Provide the (X, Y) coordinate of the cell's center where the given text is located.  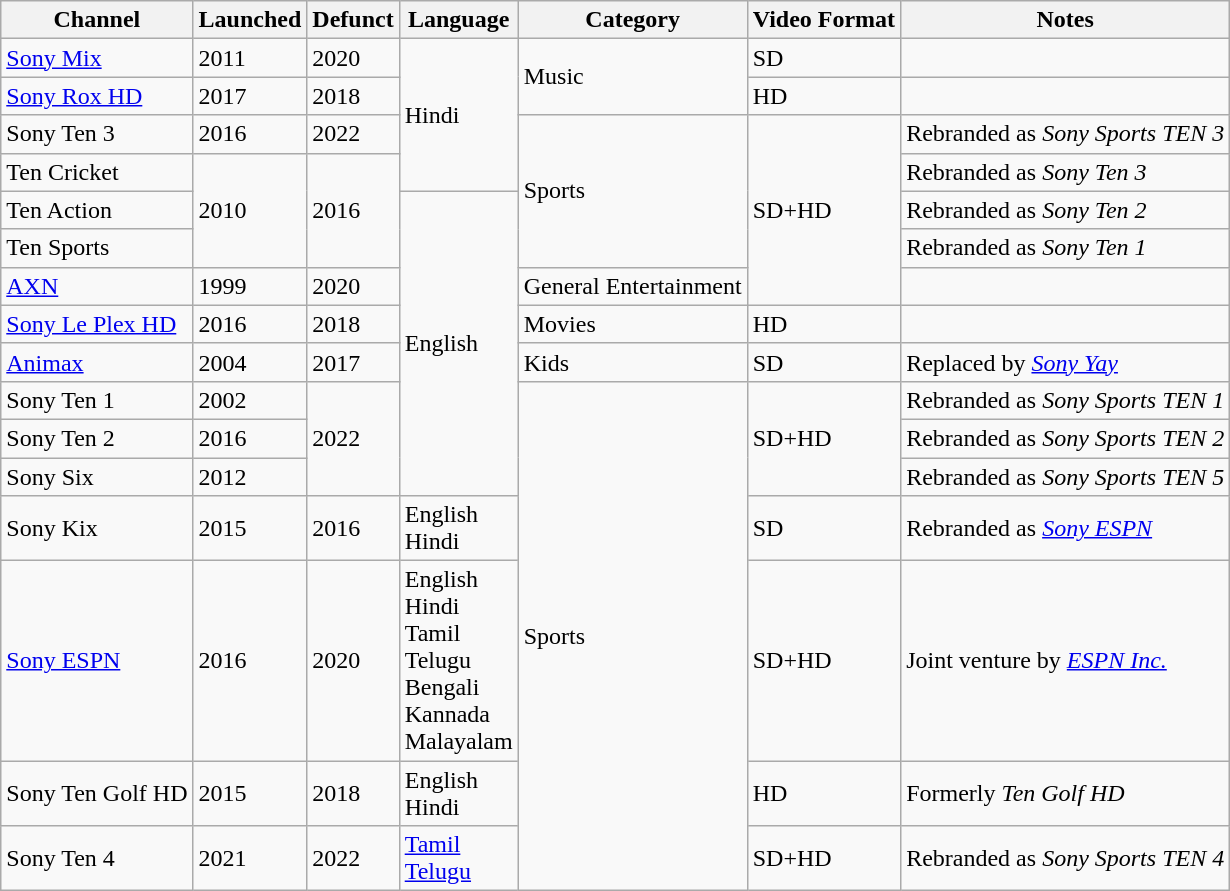
Sony Ten 1 (97, 400)
Rebranded as Sony ESPN (1066, 528)
TamilTelugu (458, 858)
Sony Le Plex HD (97, 324)
Sony Six (97, 477)
Kids (632, 362)
Language (458, 20)
General Entertainment (632, 286)
2011 (250, 58)
Ten Action (97, 210)
Channel (97, 20)
EnglishHindiTamilTeluguBengaliKannadaMalayalam (458, 661)
Rebranded as Sony Sports TEN 4 (1066, 858)
Rebranded as Sony Sports TEN 5 (1066, 477)
Rebranded as Sony Sports TEN 1 (1066, 400)
Formerly Ten Golf HD (1066, 794)
Movies (632, 324)
Sony Ten Golf HD (97, 794)
Joint venture by ESPN Inc. (1066, 661)
Defunct (353, 20)
Music (632, 77)
Sony Ten 4 (97, 858)
2010 (250, 210)
Hindi (458, 115)
2004 (250, 362)
AXN (97, 286)
Ten Cricket (97, 172)
Sony Ten 3 (97, 134)
Rebranded as Sony Sports TEN 2 (1066, 438)
2002 (250, 400)
Video Format (824, 20)
Rebranded as Sony Ten 3 (1066, 172)
Sony Kix (97, 528)
Replaced by Sony Yay (1066, 362)
Rebranded as Sony Sports TEN 3 (1066, 134)
Sony Rox HD (97, 96)
Sony Mix (97, 58)
Rebranded as Sony Ten 2 (1066, 210)
Animax (97, 362)
English (458, 343)
2021 (250, 858)
1999 (250, 286)
Sony Ten 2 (97, 438)
Category (632, 20)
Ten Sports (97, 248)
Launched (250, 20)
2012 (250, 477)
Notes (1066, 20)
Sony ESPN (97, 661)
Rebranded as Sony Ten 1 (1066, 248)
